Pinpoint the cell where the given text exists, returning its (X, Y) midpoint coordinate. 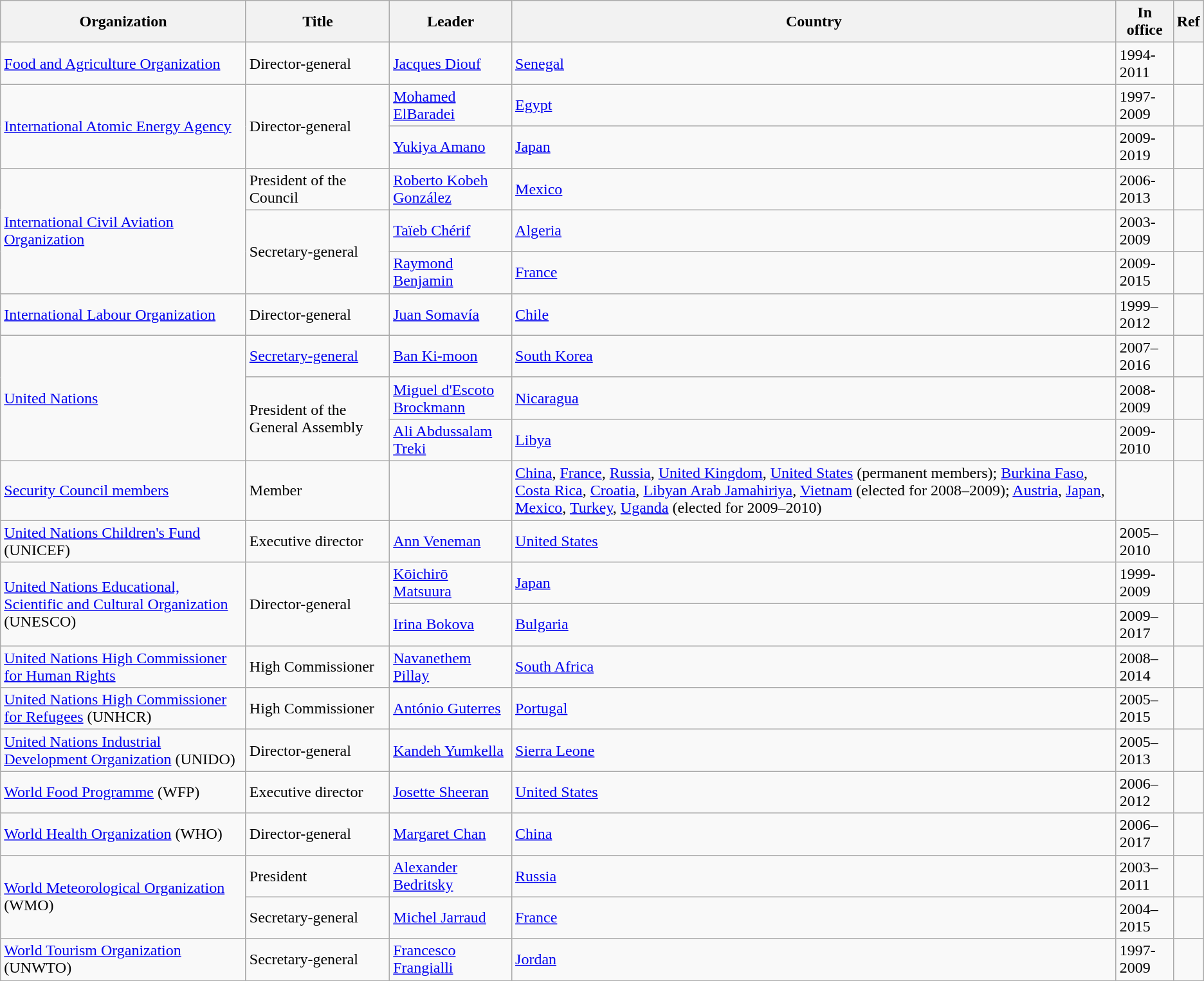
World Tourism Organization (UNWTO) (123, 960)
Portugal (814, 709)
President (318, 876)
International Atomic Energy Agency (123, 126)
Organization (123, 22)
President of the Council (318, 189)
2006-2013 (1145, 189)
Josette Sheeran (451, 793)
2009-2015 (1145, 273)
South Africa (814, 666)
United Nations (123, 398)
Egypt (814, 105)
Michel Jarraud (451, 917)
International Labour Organization (123, 314)
Leader (451, 22)
Kandeh Yumkella (451, 750)
Title (318, 22)
2008–2014 (1145, 666)
Ali Abdussalam Treki (451, 440)
Ann Veneman (451, 540)
In office (1145, 22)
Algeria (814, 230)
Food and Agriculture Organization (123, 63)
2004–2015 (1145, 917)
Irina Bokova (451, 625)
Ban Ki-moon (451, 356)
2005–2013 (1145, 750)
Sierra Leone (814, 750)
Yukiya Amano (451, 147)
Miguel d'Escoto Brockmann (451, 398)
China (814, 834)
Security Council members (123, 490)
Jordan (814, 960)
Navanethem Pillay (451, 666)
2008-2009 (1145, 398)
Taïeb Chérif (451, 230)
Raymond Benjamin (451, 273)
Alexander Bedritsky (451, 876)
Libya (814, 440)
1999–2012 (1145, 314)
Senegal (814, 63)
Russia (814, 876)
Nicaragua (814, 398)
1994-2011 (1145, 63)
United Nations High Commissioner for Refugees (UNHCR) (123, 709)
United Nations Educational, Scientific and Cultural Organization (UNESCO) (123, 604)
2009–2017 (1145, 625)
Margaret Chan (451, 834)
South Korea (814, 356)
World Health Organization (WHO) (123, 834)
Kōichirō Matsuura (451, 583)
2009-2019 (1145, 147)
Chile (814, 314)
Bulgaria (814, 625)
Ref (1189, 22)
2006–2017 (1145, 834)
2005–2015 (1145, 709)
President of the General Assembly (318, 419)
António Guterres (451, 709)
Country (814, 22)
Juan Somavía (451, 314)
United Nations Industrial Development Organization (UNIDO) (123, 750)
2006–2012 (1145, 793)
2009-2010 (1145, 440)
2005–2010 (1145, 540)
International Civil Aviation Organization (123, 230)
World Meteorological Organization (WMO) (123, 897)
Jacques Diouf (451, 63)
2007–2016 (1145, 356)
World Food Programme (WFP) (123, 793)
Member (318, 490)
United Nations High Commissioner for Human Rights (123, 666)
2003–2011 (1145, 876)
Mohamed ElBaradei (451, 105)
Mexico (814, 189)
1999-2009 (1145, 583)
Roberto Kobeh González (451, 189)
United Nations Children's Fund (UNICEF) (123, 540)
Francesco Frangialli (451, 960)
2003-2009 (1145, 230)
